Detect which cell encompasses the target text, then output its (x, y) center coordinate. 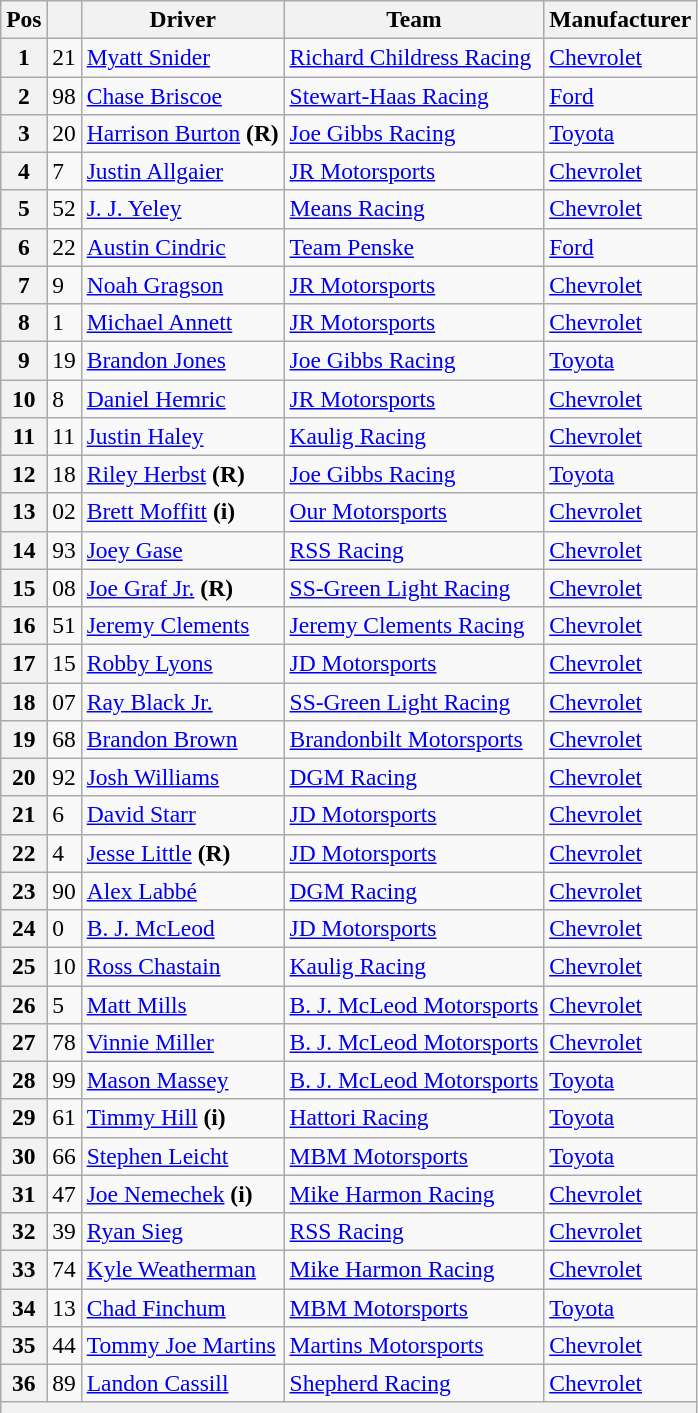
16 (24, 625)
47 (64, 1194)
Stewart-Haas Racing (414, 95)
Ryan Sieg (182, 1231)
92 (64, 777)
33 (24, 1269)
Justin Allgaier (182, 171)
Means Racing (414, 209)
27 (24, 1042)
Kyle Weatherman (182, 1269)
0 (64, 928)
Richard Childress Racing (414, 57)
93 (64, 550)
Jeremy Clements (182, 625)
Our Motorsports (414, 512)
28 (24, 1080)
Brandon Jones (182, 360)
Pos (24, 19)
Timmy Hill (i) (182, 1118)
34 (24, 1307)
30 (24, 1156)
32 (24, 1231)
Brandonbilt Motorsports (414, 739)
Driver (182, 19)
Team (414, 19)
Team Penske (414, 247)
Alex Labbé (182, 891)
31 (24, 1194)
Chase Briscoe (182, 95)
52 (64, 209)
12 (24, 474)
51 (64, 625)
David Starr (182, 815)
B. J. McLeod (182, 928)
Harrison Burton (R) (182, 133)
14 (24, 550)
89 (64, 1383)
07 (64, 701)
02 (64, 512)
35 (24, 1345)
98 (64, 95)
Noah Gragson (182, 285)
Chad Finchum (182, 1307)
36 (24, 1383)
Martins Motorsports (414, 1345)
Mason Massey (182, 1080)
61 (64, 1118)
Ross Chastain (182, 966)
08 (64, 588)
3 (24, 133)
74 (64, 1269)
23 (24, 891)
Jeremy Clements Racing (414, 625)
Myatt Snider (182, 57)
39 (64, 1231)
25 (24, 966)
68 (64, 739)
29 (24, 1118)
99 (64, 1080)
Joe Nemechek (i) (182, 1194)
Josh Williams (182, 777)
Justin Haley (182, 436)
Daniel Hemric (182, 398)
26 (24, 1004)
Riley Herbst (R) (182, 474)
J. J. Yeley (182, 209)
Joe Graf Jr. (R) (182, 588)
24 (24, 928)
Vinnie Miller (182, 1042)
Hattori Racing (414, 1118)
Austin Cindric (182, 247)
2 (24, 95)
Shepherd Racing (414, 1383)
Tommy Joe Martins (182, 1345)
Brandon Brown (182, 739)
Michael Annett (182, 322)
Matt Mills (182, 1004)
Stephen Leicht (182, 1156)
Jesse Little (R) (182, 853)
Joey Gase (182, 550)
Ray Black Jr. (182, 701)
Landon Cassill (182, 1383)
Robby Lyons (182, 663)
90 (64, 891)
Manufacturer (620, 19)
Brett Moffitt (i) (182, 512)
66 (64, 1156)
17 (24, 663)
78 (64, 1042)
44 (64, 1345)
